Return the [X, Y] coordinate for the center point of the cell that contains the specified text.  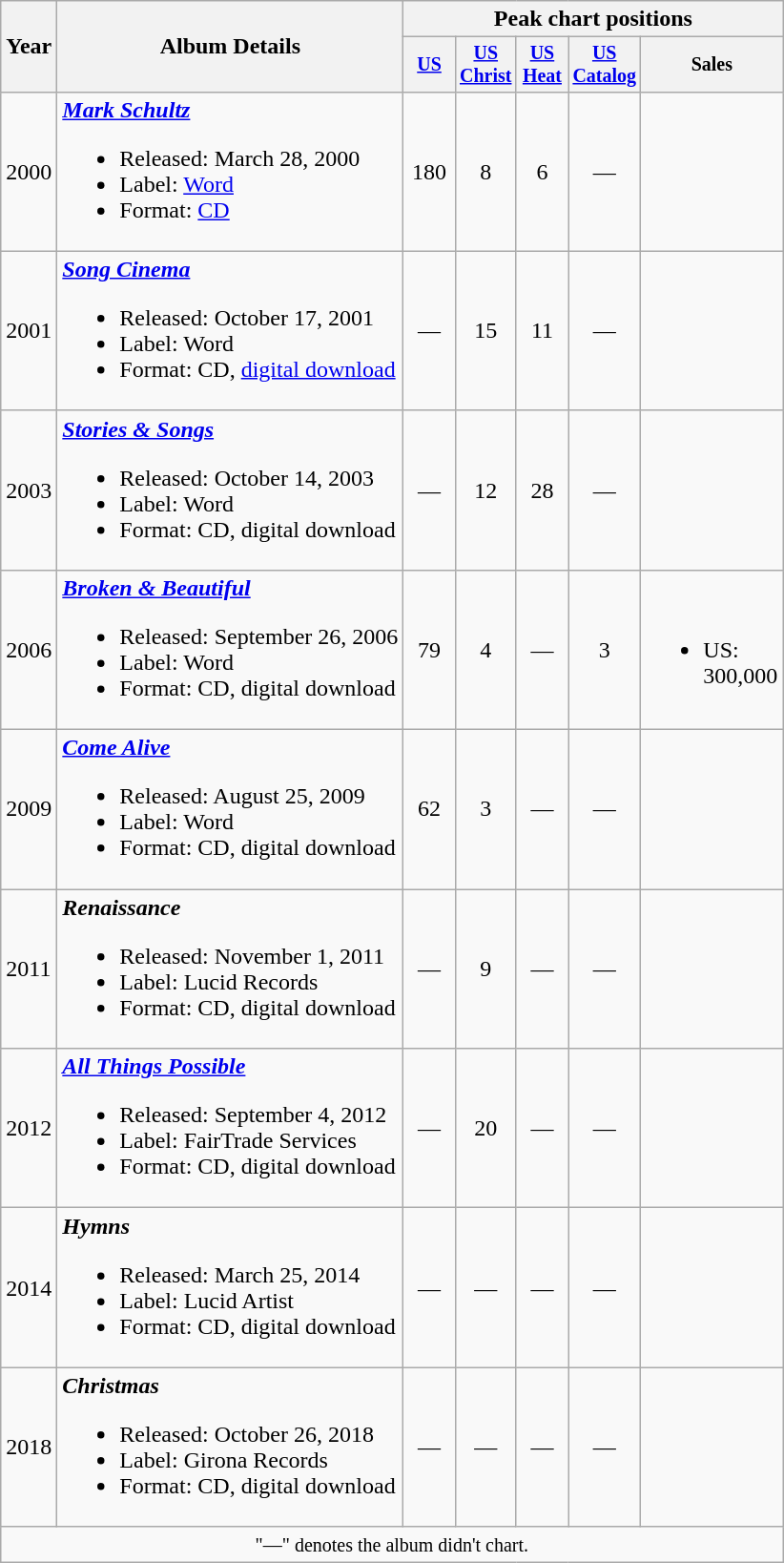
US [429, 65]
"—" denotes the album didn't chart. [392, 1545]
All Things PossibleReleased: September 4, 2012Label: FairTrade ServicesFormat: CD, digital download [231, 1128]
2006 [29, 649]
2018 [29, 1447]
180 [429, 172]
Album Details [231, 47]
Mark SchultzReleased: March 28, 2000Label: WordFormat: CD [231, 172]
USChrist [485, 65]
Broken & BeautifulReleased: September 26, 2006Label: WordFormat: CD, digital download [231, 649]
62 [429, 809]
20 [485, 1128]
15 [485, 330]
US: 300,000 [712, 649]
8 [485, 172]
2009 [29, 809]
6 [542, 172]
12 [485, 490]
HymnsReleased: March 25, 2014Label: Lucid ArtistFormat: CD, digital download [231, 1288]
28 [542, 490]
2003 [29, 490]
4 [485, 649]
RenaissanceReleased: November 1, 2011Label: Lucid RecordsFormat: CD, digital download [231, 969]
2012 [29, 1128]
USHeat [542, 65]
Song CinemaReleased: October 17, 2001Label: WordFormat: CD, digital download [231, 330]
Stories & SongsReleased: October 14, 2003Label: WordFormat: CD, digital download [231, 490]
Sales [712, 65]
USCatalog [605, 65]
2014 [29, 1288]
ChristmasReleased: October 26, 2018Label: Girona RecordsFormat: CD, digital download [231, 1447]
79 [429, 649]
2001 [29, 330]
11 [542, 330]
Year [29, 47]
9 [485, 969]
2000 [29, 172]
Come AliveReleased: August 25, 2009Label: WordFormat: CD, digital download [231, 809]
2011 [29, 969]
Peak chart positions [593, 19]
